Return (X, Y) of the center of cell containing provided text 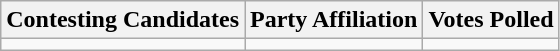
Votes Polled (491, 20)
Contesting Candidates (123, 20)
Party Affiliation (334, 20)
